Extract the [X, Y] coordinate from the center of the cell holding the provided text.  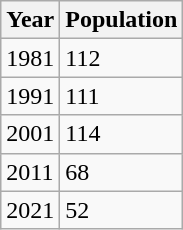
Population [122, 20]
2021 [30, 210]
112 [122, 58]
2001 [30, 134]
2011 [30, 172]
68 [122, 172]
1991 [30, 96]
114 [122, 134]
Year [30, 20]
1981 [30, 58]
52 [122, 210]
111 [122, 96]
